Scan for the cell matching the given text and deliver its (X, Y) coordinate at center. 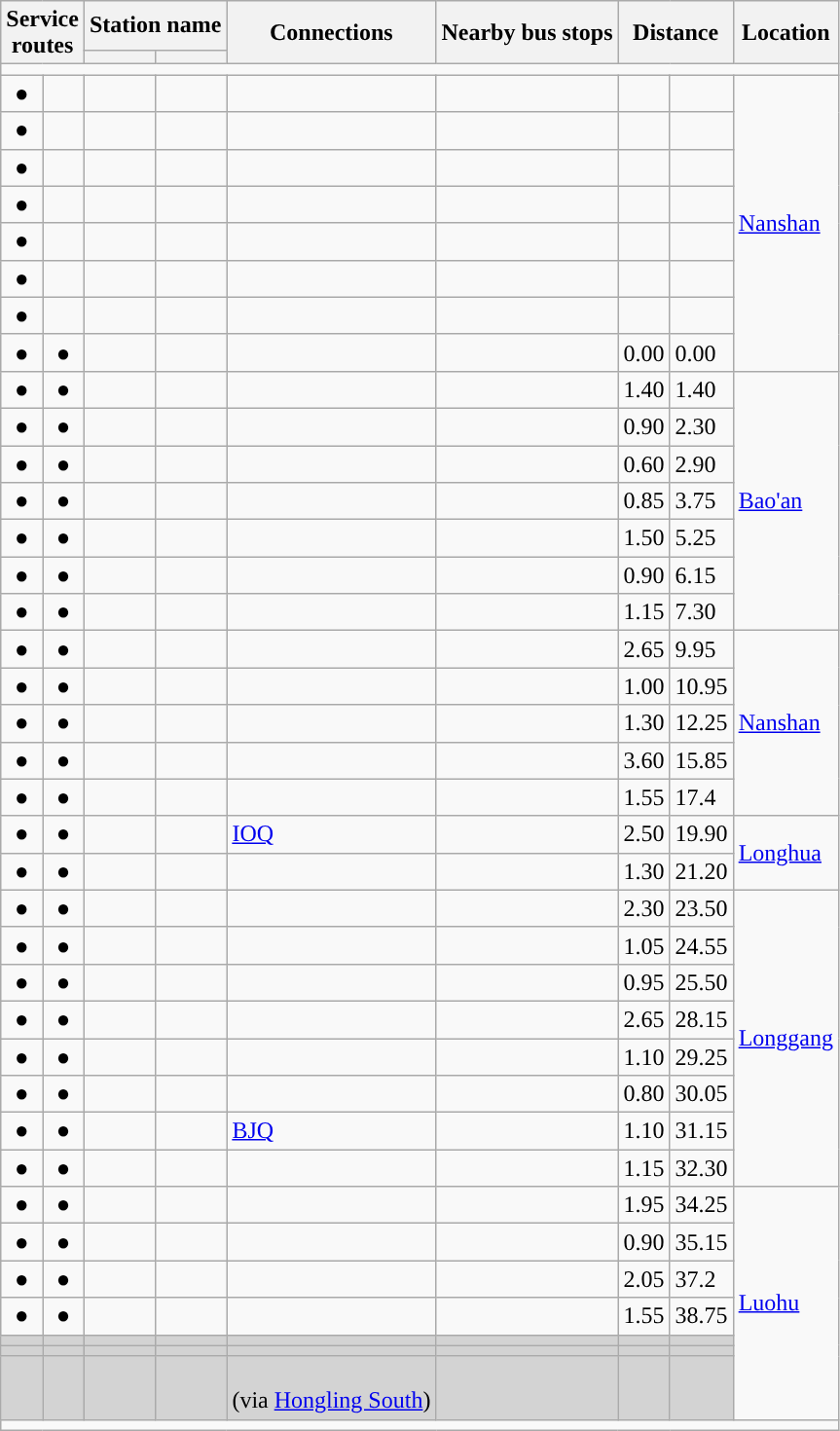
Distance (676, 33)
12.25 (701, 723)
7.30 (701, 612)
6.15 (701, 575)
0.60 (644, 464)
Longgang (785, 1038)
Station name (155, 25)
Bao'an (785, 500)
0.85 (644, 501)
BJQ (331, 1131)
(via Hongling South) (331, 1388)
30.05 (701, 1094)
37.2 (701, 1279)
28.15 (701, 1019)
32.30 (701, 1168)
Luohu (785, 1303)
Longhua (785, 853)
24.55 (701, 945)
1.50 (644, 538)
Nearby bus stops (528, 33)
38.75 (701, 1316)
2.90 (701, 464)
1.05 (644, 945)
34.25 (701, 1205)
3.75 (701, 501)
9.95 (701, 649)
Connections (331, 33)
3.60 (644, 760)
2.50 (644, 834)
Location (785, 33)
2.05 (644, 1279)
31.15 (701, 1131)
19.90 (701, 834)
17.4 (701, 797)
IOQ (331, 834)
23.50 (701, 908)
1.95 (644, 1205)
35.15 (701, 1242)
29.25 (701, 1056)
Serviceroutes (43, 33)
0.80 (644, 1094)
25.50 (701, 982)
5.25 (701, 538)
21.20 (701, 871)
15.85 (701, 760)
10.95 (701, 686)
0.95 (644, 982)
1.00 (644, 686)
